For the text-containing cell, return its midpoint in [X, Y] coordinate format. 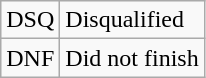
Disqualified [132, 20]
Did not finish [132, 58]
DNF [30, 58]
DSQ [30, 20]
